Determine the [X, Y] coordinate at the center of the cell enclosing the given text.  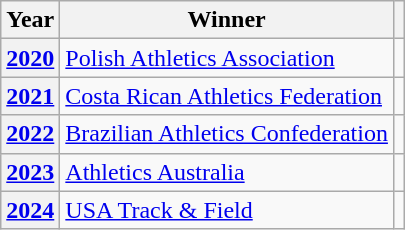
2021 [30, 96]
Athletics Australia [227, 172]
2024 [30, 210]
Costa Rican Athletics Federation [227, 96]
Polish Athletics Association [227, 58]
Brazilian Athletics Confederation [227, 134]
2022 [30, 134]
2020 [30, 58]
Year [30, 20]
Winner [227, 20]
2023 [30, 172]
USA Track & Field [227, 210]
